Find where the given text appears and provide that cell's center as (x, y) coordinate. 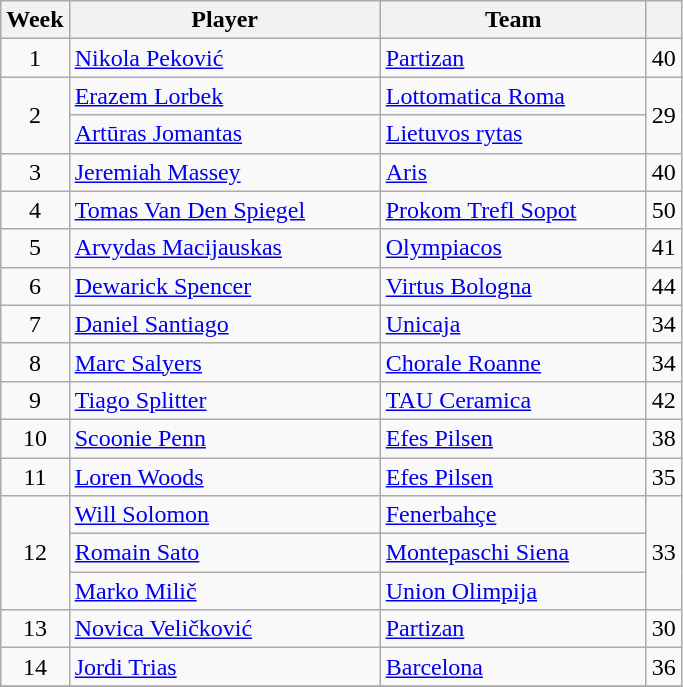
30 (664, 629)
Will Solomon (224, 515)
Virtus Bologna (513, 286)
Barcelona (513, 667)
36 (664, 667)
8 (35, 362)
Fenerbahçe (513, 515)
42 (664, 400)
Lietuvos rytas (513, 134)
Chorale Roanne (513, 362)
29 (664, 115)
TAU Ceramica (513, 400)
Jordi Trias (224, 667)
4 (35, 210)
Jeremiah Massey (224, 172)
Artūras Jomantas (224, 134)
Tomas Van Den Spiegel (224, 210)
Aris (513, 172)
Team (513, 20)
Marc Salyers (224, 362)
38 (664, 438)
Novica Veličković (224, 629)
Tiago Splitter (224, 400)
Loren Woods (224, 477)
13 (35, 629)
11 (35, 477)
9 (35, 400)
6 (35, 286)
Player (224, 20)
3 (35, 172)
5 (35, 248)
Daniel Santiago (224, 324)
33 (664, 553)
35 (664, 477)
Olympiacos (513, 248)
Erazem Lorbek (224, 96)
Romain Sato (224, 553)
Montepaschi Siena (513, 553)
Arvydas Macijauskas (224, 248)
7 (35, 324)
Lottomatica Roma (513, 96)
Scoonie Penn (224, 438)
44 (664, 286)
14 (35, 667)
1 (35, 58)
Marko Milič (224, 591)
Union Olimpija (513, 591)
Dewarick Spencer (224, 286)
Prokom Trefl Sopot (513, 210)
Unicaja (513, 324)
41 (664, 248)
Nikola Peković (224, 58)
2 (35, 115)
10 (35, 438)
12 (35, 553)
Week (35, 20)
50 (664, 210)
